Provide the (X, Y) coordinate of the cell's center where the given text is located.  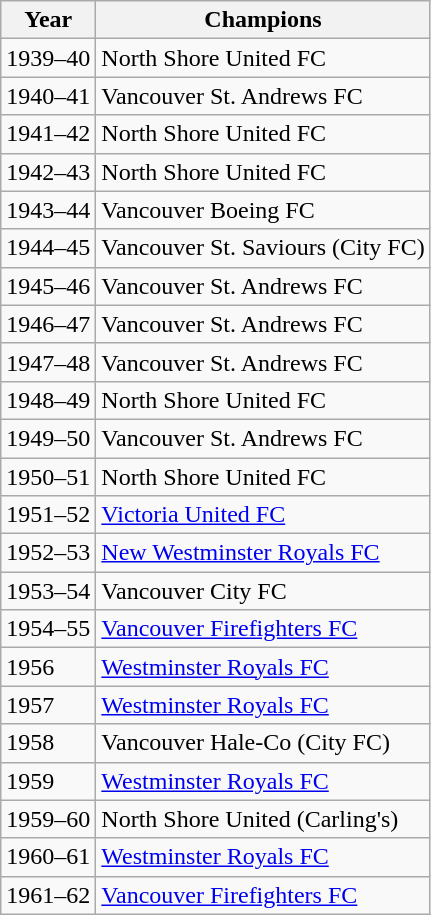
1959–60 (48, 819)
1951–52 (48, 515)
Victoria United FC (263, 515)
1940–41 (48, 96)
New Westminster Royals FC (263, 553)
Vancouver Hale-Co (City FC) (263, 743)
1952–53 (48, 553)
North Shore United (Carling's) (263, 819)
1961–62 (48, 895)
1948–49 (48, 400)
1954–55 (48, 629)
1958 (48, 743)
1939–40 (48, 58)
1959 (48, 781)
Vancouver St. Saviours (City FC) (263, 248)
1947–48 (48, 362)
1943–44 (48, 210)
Year (48, 20)
1941–42 (48, 134)
Vancouver Boeing FC (263, 210)
1942–43 (48, 172)
1957 (48, 705)
Vancouver City FC (263, 591)
1960–61 (48, 857)
1945–46 (48, 286)
1944–45 (48, 248)
1953–54 (48, 591)
1946–47 (48, 324)
1949–50 (48, 438)
Champions (263, 20)
1956 (48, 667)
1950–51 (48, 477)
